Provide the (x, y) coordinate of the cell's center where the given text is located.  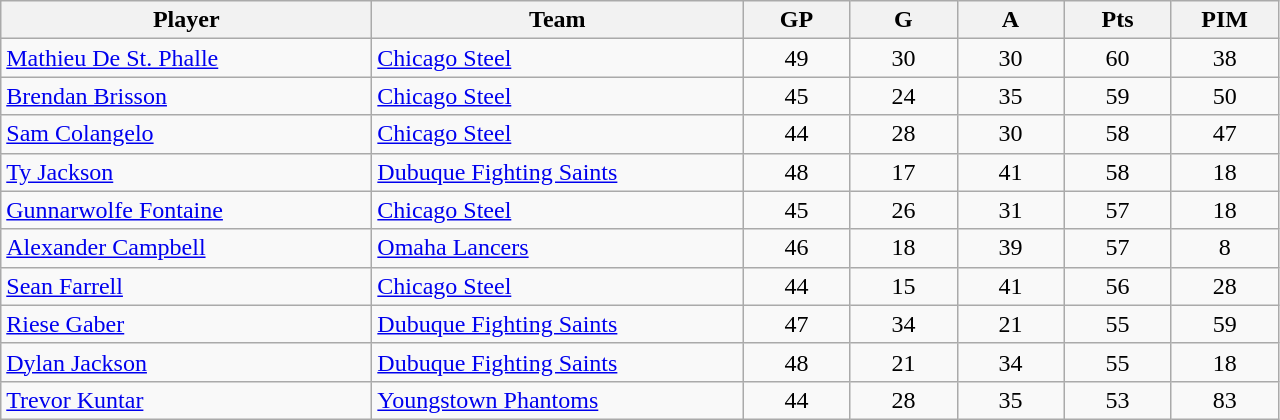
60 (1118, 58)
Ty Jackson (186, 172)
50 (1224, 96)
Riese Gaber (186, 324)
8 (1224, 248)
49 (796, 58)
39 (1010, 248)
53 (1118, 400)
Trevor Kuntar (186, 400)
PIM (1224, 20)
Alexander Campbell (186, 248)
17 (904, 172)
38 (1224, 58)
Youngstown Phantoms (558, 400)
GP (796, 20)
G (904, 20)
Brendan Brisson (186, 96)
46 (796, 248)
Team (558, 20)
Mathieu De St. Phalle (186, 58)
Sam Colangelo (186, 134)
31 (1010, 210)
83 (1224, 400)
Dylan Jackson (186, 362)
Omaha Lancers (558, 248)
Player (186, 20)
26 (904, 210)
24 (904, 96)
56 (1118, 286)
Sean Farrell (186, 286)
Pts (1118, 20)
A (1010, 20)
15 (904, 286)
Gunnarwolfe Fontaine (186, 210)
